Return (x, y) of the center of cell containing provided text 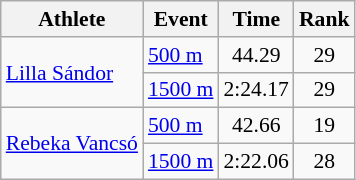
44.29 (256, 55)
Rank (324, 19)
Lilla Sándor (72, 72)
2:24.17 (256, 90)
42.66 (256, 126)
19 (324, 126)
28 (324, 162)
Rebeka Vancsó (72, 144)
Time (256, 19)
Athlete (72, 19)
2:22.06 (256, 162)
Event (180, 19)
